Output the [x, y] coordinate of the center of the cell containing the given text.  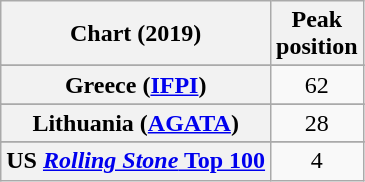
4 [317, 161]
Lithuania (AGATA) [136, 123]
US Rolling Stone Top 100 [136, 161]
Chart (2019) [136, 34]
62 [317, 85]
Peakposition [317, 34]
28 [317, 123]
Greece (IFPI) [136, 85]
